For the text-containing cell, return its midpoint in (x, y) coordinate format. 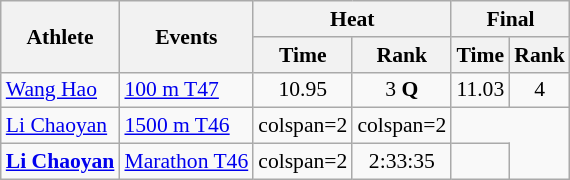
Athlete (60, 36)
Wang Hao (60, 90)
11.03 (480, 90)
Heat (352, 19)
4 (540, 90)
Marathon T46 (186, 162)
100 m T47 (186, 90)
1500 m T46 (186, 126)
2:33:35 (402, 162)
Events (186, 36)
10.95 (302, 90)
Final (510, 19)
3 Q (402, 90)
